Return the (x, y) coordinate for the center point of the cell that contains the specified text.  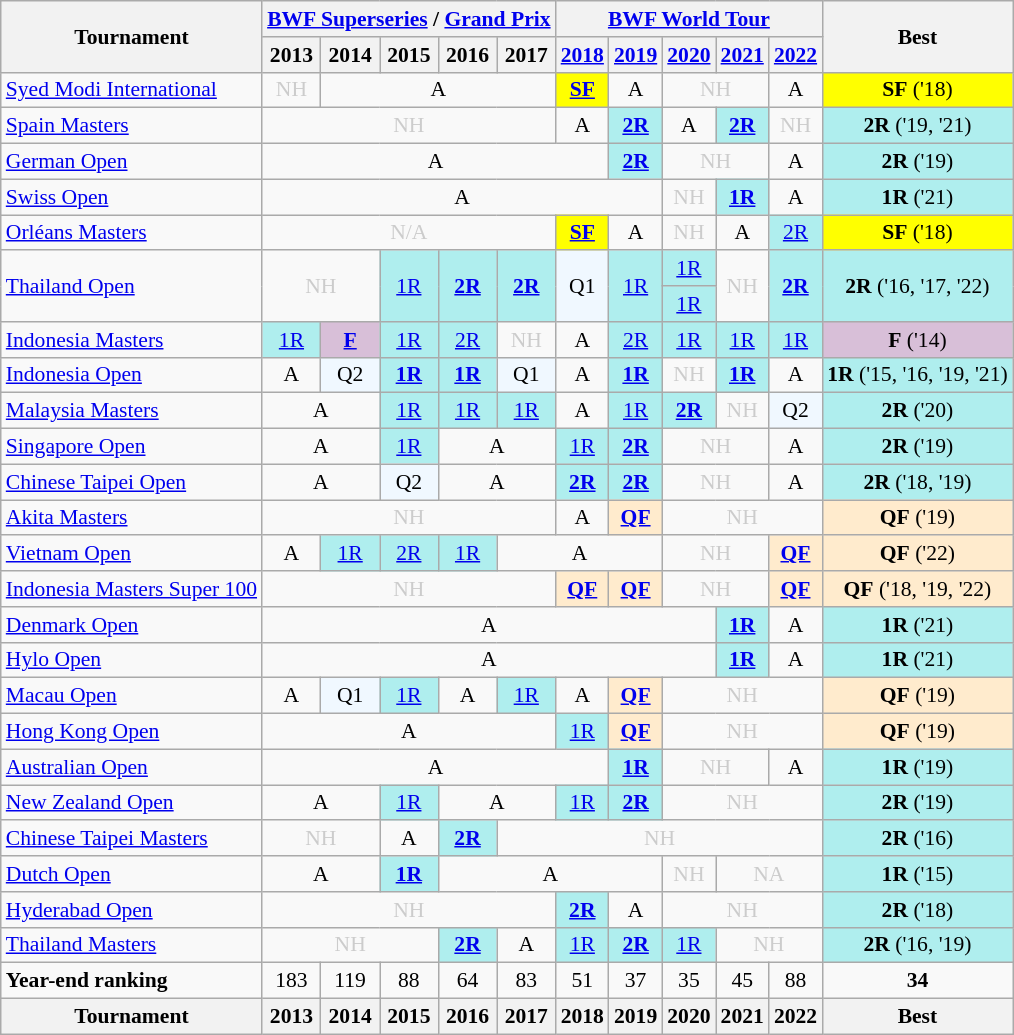
N/A (409, 233)
45 (742, 981)
2R ('18) (918, 910)
2R ('18, '19) (918, 482)
Year-end ranking (132, 981)
1R ('15) (918, 874)
Indonesia Masters (132, 340)
2R ('19, '21) (918, 126)
183 (292, 981)
64 (468, 981)
119 (350, 981)
1R ('15, '16, '19, '21) (918, 375)
1R ('19) (918, 767)
NA (770, 874)
2R ('16) (918, 839)
37 (636, 981)
2R ('20) (918, 411)
35 (688, 981)
Vietnam Open (132, 554)
Hyderabad Open (132, 910)
Indonesia Masters Super 100 (132, 589)
BWF Superseries / Grand Prix (409, 19)
Denmark Open (132, 625)
Thailand Masters (132, 945)
Hylo Open (132, 660)
2R ('16, '19) (918, 945)
Orléans Masters (132, 233)
Dutch Open (132, 874)
QF ('22) (918, 554)
Chinese Taipei Open (132, 482)
2R ('16, '17, '22) (918, 286)
Australian Open (132, 767)
New Zealand Open (132, 803)
F ('14) (918, 340)
Malaysia Masters (132, 411)
German Open (132, 162)
QF ('18, '19, '22) (918, 589)
BWF World Tour (689, 19)
F (350, 340)
Akita Masters (132, 518)
Singapore Open (132, 447)
Syed Modi International (132, 90)
Hong Kong Open (132, 732)
51 (582, 981)
34 (918, 981)
Chinese Taipei Masters (132, 839)
Macau Open (132, 696)
Indonesia Open (132, 375)
Spain Masters (132, 126)
Swiss Open (132, 197)
Thailand Open (132, 286)
83 (526, 981)
